Identify which cell holds the provided text, then report its (x, y) central coordinate. 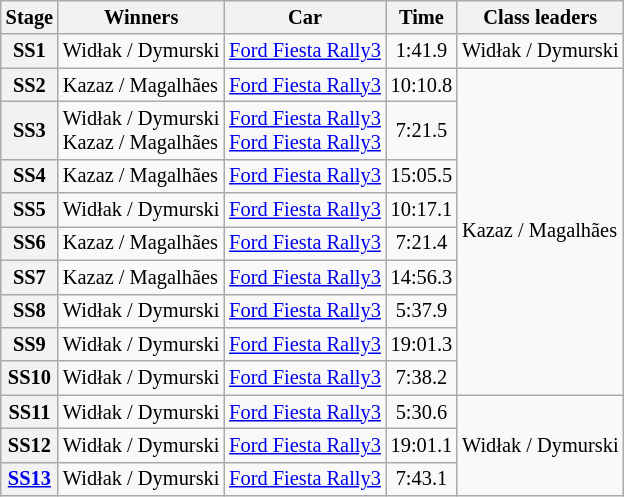
SS12 (30, 445)
7:21.5 (422, 130)
SS9 (30, 344)
SS7 (30, 277)
Ford Fiesta Rally3Ford Fiesta Rally3 (304, 130)
SS1 (30, 51)
Time (422, 17)
5:30.6 (422, 412)
SS11 (30, 412)
10:10.8 (422, 85)
7:38.2 (422, 378)
SS8 (30, 311)
19:01.3 (422, 344)
Winners (141, 17)
Class leaders (540, 17)
SS6 (30, 243)
SS13 (30, 479)
1:41.9 (422, 51)
10:17.1 (422, 210)
Stage (30, 17)
SS4 (30, 176)
SS5 (30, 210)
7:21.4 (422, 243)
SS3 (30, 130)
Widłak / DymurskiKazaz / Magalhães (141, 130)
Car (304, 17)
SS10 (30, 378)
7:43.1 (422, 479)
15:05.5 (422, 176)
SS2 (30, 85)
19:01.1 (422, 445)
14:56.3 (422, 277)
5:37.9 (422, 311)
